Output the (X, Y) coordinate of the center of the cell containing the given text.  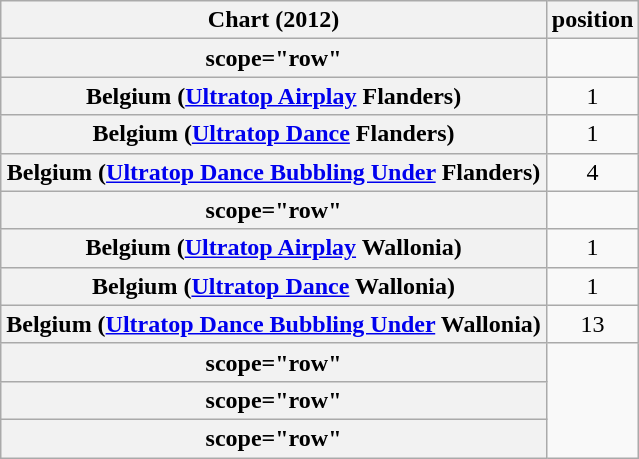
Chart (2012) (274, 20)
4 (592, 172)
position (592, 20)
13 (592, 324)
Belgium (Ultratop Dance Wallonia) (274, 286)
Belgium (Ultratop Airplay Flanders) (274, 96)
Belgium (Ultratop Dance Flanders) (274, 134)
Belgium (Ultratop Dance Bubbling Under Wallonia) (274, 324)
Belgium (Ultratop Dance Bubbling Under Flanders) (274, 172)
Belgium (Ultratop Airplay Wallonia) (274, 248)
